Locate the cell with the specified text and output its (x, y) center coordinate. 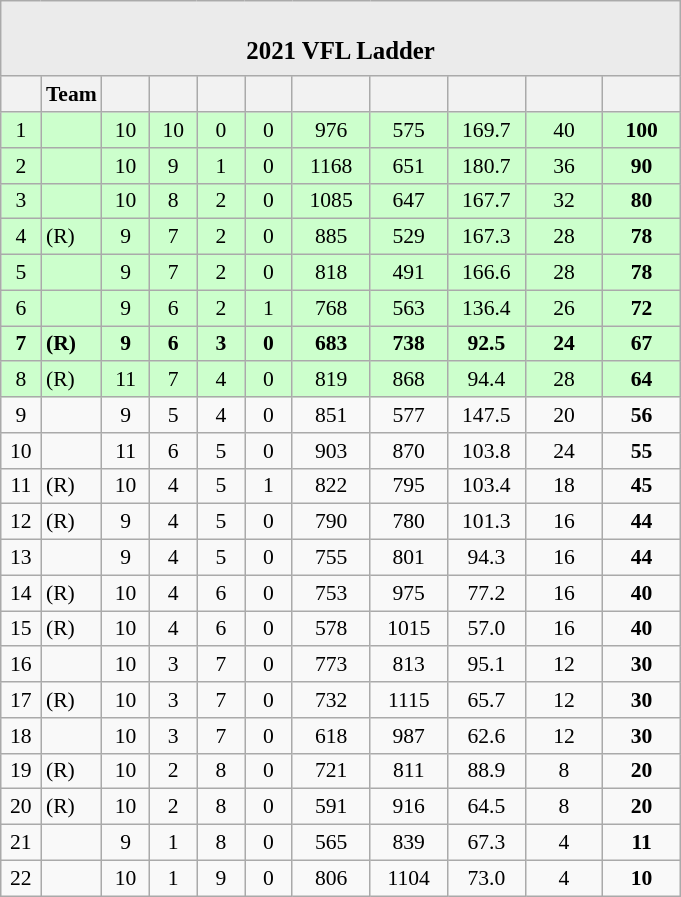
868 (409, 380)
732 (331, 700)
1085 (331, 202)
167.7 (487, 202)
773 (331, 665)
169.7 (487, 130)
62.6 (487, 736)
795 (409, 487)
822 (331, 487)
72 (642, 308)
80 (642, 202)
578 (331, 629)
813 (409, 665)
77.2 (487, 593)
94.3 (487, 558)
1115 (409, 700)
56 (642, 415)
101.3 (487, 522)
22 (21, 878)
100 (642, 130)
738 (409, 344)
15 (21, 629)
839 (409, 843)
73.0 (487, 878)
95.1 (487, 665)
67 (642, 344)
167.3 (487, 237)
1015 (409, 629)
801 (409, 558)
21 (21, 843)
36 (564, 166)
103.8 (487, 451)
26 (564, 308)
64 (642, 380)
Team (72, 95)
180.7 (487, 166)
575 (409, 130)
870 (409, 451)
721 (331, 772)
136.4 (487, 308)
818 (331, 273)
14 (21, 593)
753 (331, 593)
529 (409, 237)
683 (331, 344)
755 (331, 558)
885 (331, 237)
57.0 (487, 629)
647 (409, 202)
147.5 (487, 415)
1168 (331, 166)
92.5 (487, 344)
64.5 (487, 807)
806 (331, 878)
790 (331, 522)
651 (409, 166)
88.9 (487, 772)
565 (331, 843)
577 (409, 415)
819 (331, 380)
916 (409, 807)
55 (642, 451)
103.4 (487, 487)
67.3 (487, 843)
768 (331, 308)
903 (331, 451)
618 (331, 736)
19 (21, 772)
65.7 (487, 700)
780 (409, 522)
13 (21, 558)
90 (642, 166)
491 (409, 273)
1104 (409, 878)
166.6 (487, 273)
851 (331, 415)
976 (331, 130)
17 (21, 700)
811 (409, 772)
32 (564, 202)
94.4 (487, 380)
591 (331, 807)
45 (642, 487)
987 (409, 736)
563 (409, 308)
975 (409, 593)
